Detect which cell encompasses the target text, then output its [X, Y] center coordinate. 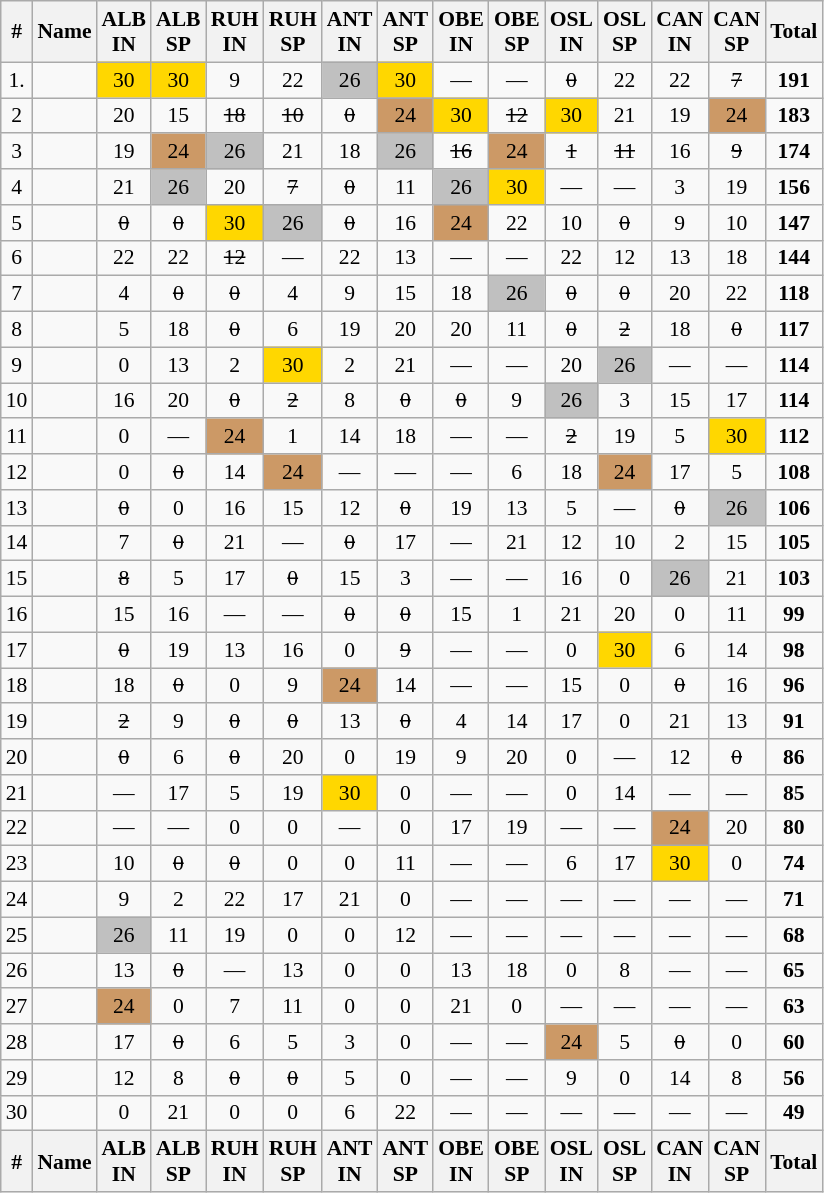
112 [794, 437]
29 [17, 1078]
27 [17, 1007]
183 [794, 116]
103 [794, 579]
108 [794, 472]
191 [794, 80]
56 [794, 1078]
74 [794, 864]
65 [794, 971]
98 [794, 650]
80 [794, 828]
96 [794, 686]
60 [794, 1042]
23 [17, 864]
105 [794, 543]
71 [794, 900]
117 [794, 330]
28 [17, 1042]
68 [794, 935]
147 [794, 223]
106 [794, 508]
156 [794, 187]
86 [794, 757]
144 [794, 258]
25 [17, 935]
118 [794, 294]
1. [17, 80]
91 [794, 722]
99 [794, 615]
85 [794, 793]
174 [794, 152]
49 [794, 1113]
63 [794, 1007]
